Search for the cell housing the specified text and yield its (x, y) center coordinate. 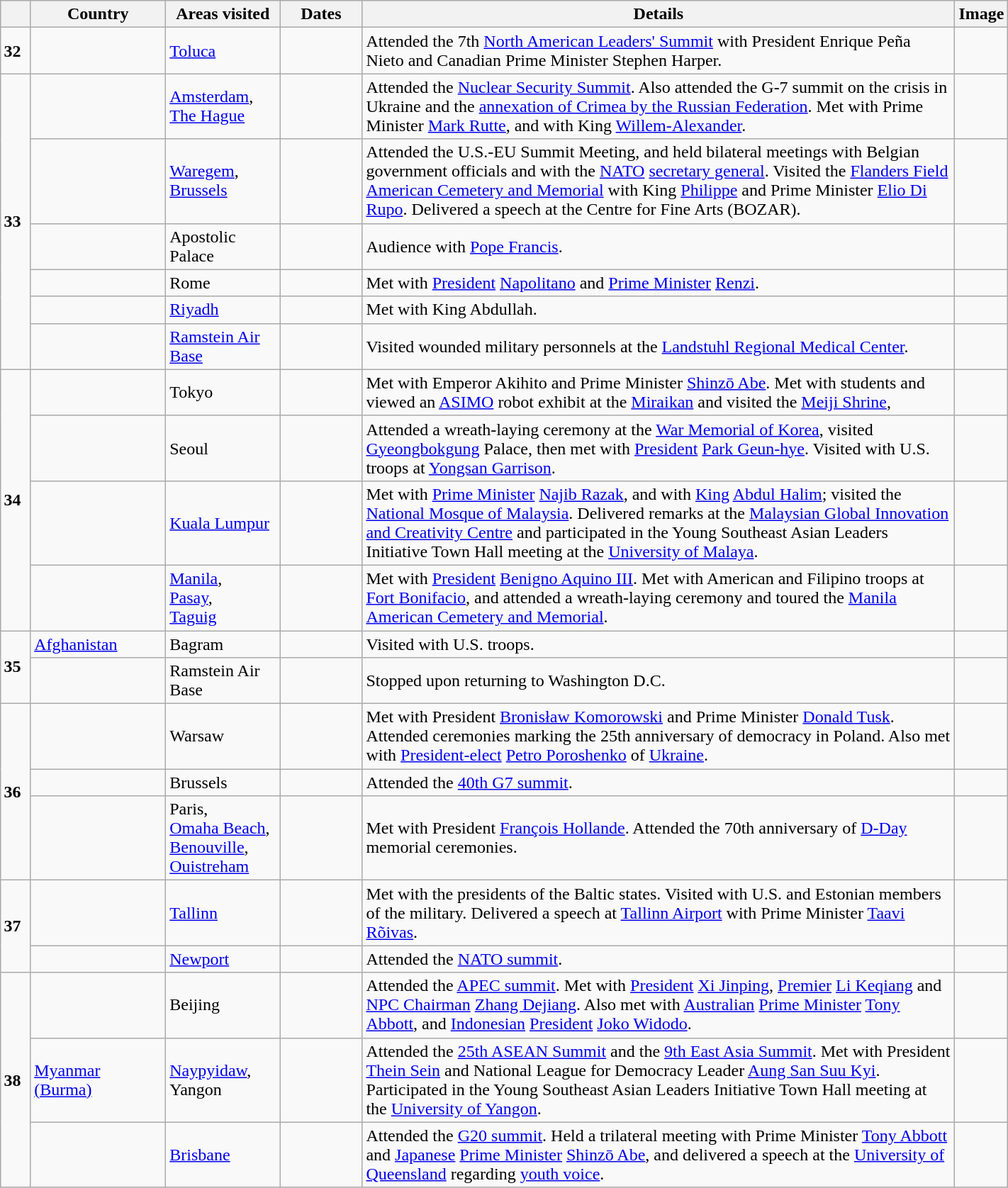
Apostolic Palace (223, 247)
Met with President François Hollande. Attended the 70th anniversary of D-Day memorial ceremonies. (659, 838)
Dates (321, 14)
Brisbane (223, 1155)
Riyadh (223, 310)
Tokyo (223, 393)
Visited with U.S. troops. (659, 644)
Met with King Abdullah. (659, 310)
Visited wounded military personnels at the Landstuhl Regional Medical Center. (659, 346)
37 (16, 926)
38 (16, 1080)
Attended the 40th G7 summit. (659, 783)
Bagram (223, 644)
Met with President Napolitano and Prime Minister Renzi. (659, 283)
Toluca (223, 51)
Audience with Pope Francis. (659, 247)
Attended the NATO summit. (659, 959)
Seoul (223, 448)
Naypyidaw,Yangon (223, 1080)
Manila,Pasay,Taguig (223, 598)
Country (98, 14)
33 (16, 221)
Amsterdam,The Hague (223, 106)
35 (16, 668)
34 (16, 500)
Myanmar (Burma) (98, 1080)
Beijing (223, 1005)
36 (16, 792)
Rome (223, 283)
Waregem,Brussels (223, 181)
Warsaw (223, 736)
Areas visited (223, 14)
Details (659, 14)
Stopped upon returning to Washington D.C. (659, 680)
Attended the 7th North American Leaders' Summit with President Enrique Peña Nieto and Canadian Prime Minister Stephen Harper. (659, 51)
Kuala Lumpur (223, 523)
Paris,Omaha Beach,Benouville,Ouistreham (223, 838)
Brussels (223, 783)
Image (981, 14)
Newport (223, 959)
Tallinn (223, 913)
32 (16, 51)
Afghanistan (98, 644)
